Pinpoint the cell where the given text exists, returning its [x, y] midpoint coordinate. 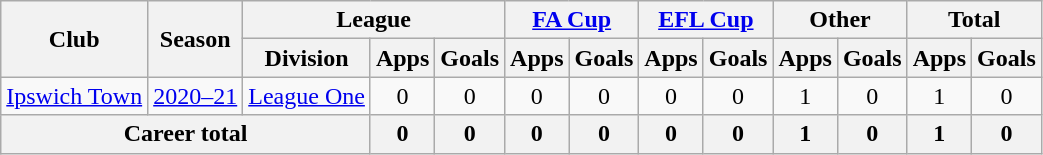
Total [974, 20]
2020–21 [196, 96]
EFL Cup [706, 20]
League [374, 20]
Ipswich Town [74, 96]
Other [840, 20]
Club [74, 39]
FA Cup [572, 20]
Season [196, 39]
Career total [186, 134]
Division [307, 58]
League One [307, 96]
